Search for the cell housing the specified text and yield its (x, y) center coordinate. 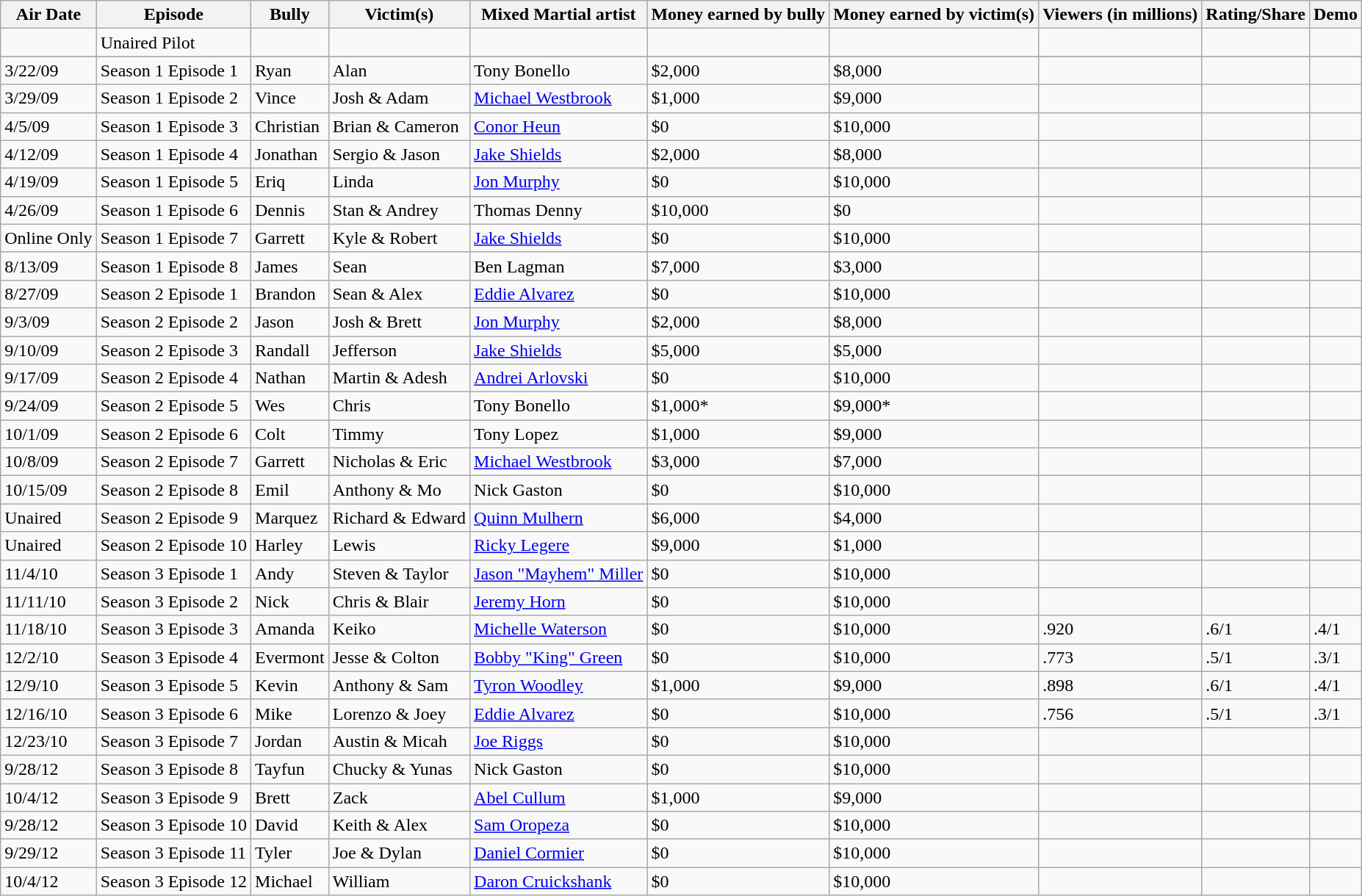
11/18/10 (48, 629)
Keiko (399, 629)
9/24/09 (48, 406)
9/10/09 (48, 350)
Richard & Edward (399, 518)
Season 2 Episode 4 (173, 378)
.898 (1120, 685)
Daron Cruickshank (558, 881)
Season 3 Episode 12 (173, 881)
Season 1 Episode 1 (173, 71)
8/27/09 (48, 294)
Unaired Pilot (173, 43)
Alan (399, 71)
Tayfun (290, 769)
Martin & Adesh (399, 378)
Jefferson (399, 350)
Jason "Mayhem" Miller (558, 574)
Nicholas & Eric (399, 462)
Conor Heun (558, 126)
Season 2 Episode 10 (173, 546)
Online Only (48, 238)
Jonathan (290, 154)
Season 1 Episode 7 (173, 238)
Air Date (48, 15)
Wes (290, 406)
4/26/09 (48, 210)
Steven & Taylor (399, 574)
9/29/12 (48, 853)
Rating/Share (1256, 15)
Zack (399, 797)
Harley (290, 546)
$1,000* (738, 406)
.773 (1120, 657)
Season 3 Episode 5 (173, 685)
Thomas Denny (558, 210)
Season 1 Episode 8 (173, 266)
Daniel Cormier (558, 853)
12/9/10 (48, 685)
Season 2 Episode 9 (173, 518)
Mixed Martial artist (558, 15)
Season 3 Episode 7 (173, 741)
Season 1 Episode 5 (173, 182)
Season 3 Episode 2 (173, 601)
Money earned by victim(s) (934, 15)
Quinn Mulhern (558, 518)
Season 3 Episode 9 (173, 797)
Lorenzo & Joey (399, 713)
Austin & Micah (399, 741)
Dennis (290, 210)
Victim(s) (399, 15)
Tony Lopez (558, 434)
Demo (1336, 15)
Andrei Arlovski (558, 378)
Michelle Waterson (558, 629)
Randall (290, 350)
Tyler (290, 853)
4/12/09 (48, 154)
12/2/10 (48, 657)
Season 1 Episode 4 (173, 154)
12/23/10 (48, 741)
.920 (1120, 629)
Season 2 Episode 2 (173, 322)
Sam Oropeza (558, 825)
Season 1 Episode 2 (173, 98)
3/29/09 (48, 98)
Chris & Blair (399, 601)
Ricky Legere (558, 546)
Chris (399, 406)
William (399, 881)
$4,000 (934, 518)
8/13/09 (48, 266)
Ben Lagman (558, 266)
Viewers (in millions) (1120, 15)
Jeremy Horn (558, 601)
10/8/09 (48, 462)
Season 3 Episode 4 (173, 657)
Season 3 Episode 8 (173, 769)
Stan & Andrey (399, 210)
Amanda (290, 629)
$6,000 (738, 518)
Keith & Alex (399, 825)
Colt (290, 434)
3/22/09 (48, 71)
10/1/09 (48, 434)
Tyron Woodley (558, 685)
Season 2 Episode 5 (173, 406)
Mike (290, 713)
Season 3 Episode 6 (173, 713)
Eriq (290, 182)
11/11/10 (48, 601)
Brandon (290, 294)
4/5/09 (48, 126)
Season 3 Episode 1 (173, 574)
Evermont (290, 657)
Jason (290, 322)
Season 3 Episode 3 (173, 629)
Episode (173, 15)
James (290, 266)
Brian & Cameron (399, 126)
Nathan (290, 378)
Andy (290, 574)
$9,000* (934, 406)
4/19/09 (48, 182)
Jordan (290, 741)
Season 3 Episode 10 (173, 825)
Money earned by bully (738, 15)
Timmy (399, 434)
Vince (290, 98)
Anthony & Sam (399, 685)
Sergio & Jason (399, 154)
Season 2 Episode 7 (173, 462)
Emil (290, 490)
Bully (290, 15)
Joe & Dylan (399, 853)
Brett (290, 797)
Kyle & Robert (399, 238)
Josh & Adam (399, 98)
Season 1 Episode 6 (173, 210)
Bobby "King" Green (558, 657)
Season 2 Episode 6 (173, 434)
Season 3 Episode 11 (173, 853)
Joe Riggs (558, 741)
Nick (290, 601)
Christian (290, 126)
Michael (290, 881)
Season 2 Episode 1 (173, 294)
Season 2 Episode 3 (173, 350)
.756 (1120, 713)
10/15/09 (48, 490)
Marquez (290, 518)
11/4/10 (48, 574)
Kevin (290, 685)
Jesse & Colton (399, 657)
Lewis (399, 546)
Chucky & Yunas (399, 769)
David (290, 825)
Ryan (290, 71)
Linda (399, 182)
Sean & Alex (399, 294)
Sean (399, 266)
Josh & Brett (399, 322)
9/17/09 (48, 378)
12/16/10 (48, 713)
9/3/09 (48, 322)
Season 1 Episode 3 (173, 126)
Abel Cullum (558, 797)
Anthony & Mo (399, 490)
Season 2 Episode 8 (173, 490)
